Capture the cell that displays the provided text and extract its [X, Y] central coordinate. 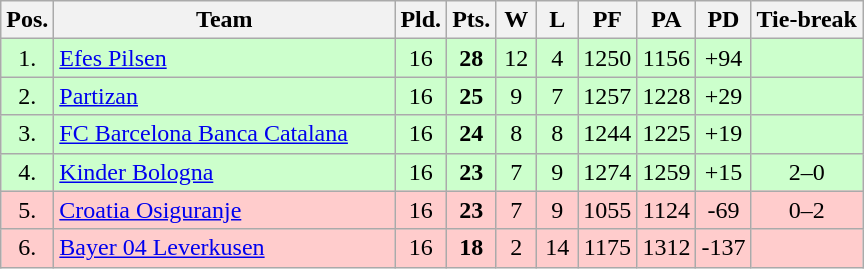
Pts. [472, 20]
2 [516, 248]
Team [224, 20]
PD [724, 20]
Croatia Osiguranje [224, 210]
PA [666, 20]
4. [28, 172]
4 [558, 58]
Partizan [224, 96]
+29 [724, 96]
W [516, 20]
1175 [608, 248]
18 [472, 248]
-69 [724, 210]
Pos. [28, 20]
1257 [608, 96]
Efes Pilsen [224, 58]
5. [28, 210]
Kinder Bologna [224, 172]
+15 [724, 172]
Pld. [421, 20]
+94 [724, 58]
Tie-break [807, 20]
14 [558, 248]
2. [28, 96]
1225 [666, 134]
1228 [666, 96]
0–2 [807, 210]
24 [472, 134]
25 [472, 96]
3. [28, 134]
1250 [608, 58]
1055 [608, 210]
12 [516, 58]
L [558, 20]
+19 [724, 134]
1244 [608, 134]
2–0 [807, 172]
1312 [666, 248]
6. [28, 248]
1124 [666, 210]
FC Barcelona Banca Catalana [224, 134]
1259 [666, 172]
1274 [608, 172]
28 [472, 58]
-137 [724, 248]
1. [28, 58]
1156 [666, 58]
Bayer 04 Leverkusen [224, 248]
PF [608, 20]
